Search for the cell housing the specified text and yield its (x, y) center coordinate. 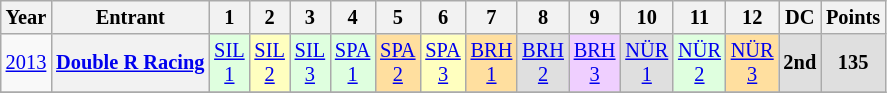
2013 (26, 63)
SIL2 (270, 63)
1 (229, 17)
SIL1 (229, 63)
3 (310, 17)
DC (800, 17)
SIL3 (310, 63)
4 (352, 17)
5 (398, 17)
135 (853, 63)
SPA2 (398, 63)
BRH2 (543, 63)
Year (26, 17)
2 (270, 17)
NÜR1 (646, 63)
7 (492, 17)
2nd (800, 63)
NÜR2 (700, 63)
12 (752, 17)
BRH3 (595, 63)
Points (853, 17)
10 (646, 17)
11 (700, 17)
Entrant (130, 17)
NÜR3 (752, 63)
8 (543, 17)
SPA3 (442, 63)
6 (442, 17)
SPA1 (352, 63)
BRH1 (492, 63)
9 (595, 17)
Double R Racing (130, 63)
